Detect which cell encompasses the target text, then output its (x, y) center coordinate. 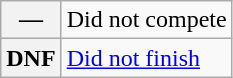
DNF (31, 58)
— (31, 20)
Did not finish (146, 58)
Did not compete (146, 20)
